From the cell containing the given text, extract its center point as [x, y] coordinate. 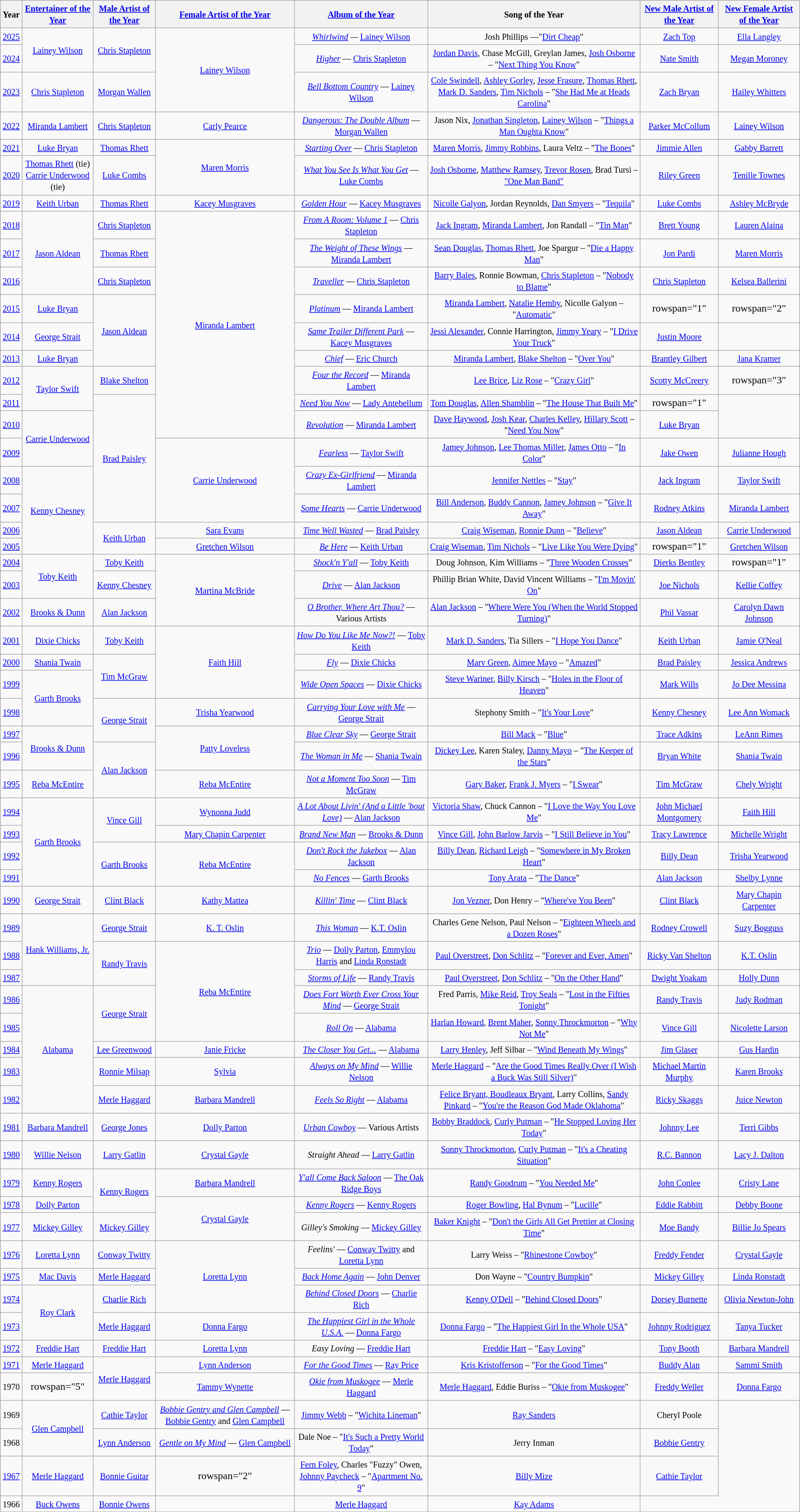
Justin Moore [679, 336]
1976 [11, 1255]
Song of the Year [534, 15]
Y'all Come Back Saloon — The Oak Ridge Boys [361, 1183]
Golden Hour — Kacey Musgraves [361, 203]
This Woman — K.T. Oslin [361, 927]
Freddy Weller [679, 1386]
Victoria Shaw, Chuck Cannon – "I Love the Way You Love Me" [534, 812]
1988 [11, 956]
Kay Adams [534, 1504]
Bonnie Owens [124, 1504]
Okie from Muskogee — Merle Haggard [361, 1386]
Gentle on My Mind — Glen Campbell [225, 1442]
2020 [11, 175]
Fearless — Taylor Swift [361, 452]
1996 [11, 756]
2007 [11, 508]
O Brother, Where Art Thou? — Various Artists [361, 612]
Hank Williams, Jr. [58, 950]
1975 [11, 1277]
Does Fort Worth Ever Cross Your Mind — George Strait [361, 999]
Conway Twitty [124, 1255]
2009 [11, 452]
The Weight of These Wings — Miranda Lambert [361, 253]
George Jones [124, 1127]
1991 [11, 878]
R.C. Bannon [679, 1155]
Alabama [58, 1049]
Dickey Lee, Karen Staley, Danny Mayo – "The Keeper of the Stars" [534, 756]
1994 [11, 812]
Trace Adkins [679, 734]
1999 [11, 684]
Kathy Mattea [225, 900]
Cristy Lane [759, 1183]
Album of the Year [361, 15]
The Happiest Girl in the Whole U.S.A. — Donna Fargo [361, 1327]
Chief — Eric Church [361, 359]
For the Good Times — Ray Price [361, 1365]
Nate Smith [679, 58]
Carrying Your Love with Me — George Strait [361, 712]
2016 [11, 280]
Revolution — Miranda Lambert [361, 425]
Jimmy Webb – "Wichita Lineman" [361, 1415]
Carly Pearce [225, 126]
2000 [11, 662]
Kris Kristofferson – "For the Good Times" [534, 1365]
Shock'n Y'all — Toby Keith [361, 562]
A Lot About Livin' (And a Little 'bout Love) — Alan Jackson [361, 812]
Platinum — Miranda Lambert [361, 309]
Sara Evans [225, 530]
Billy Mize [534, 1476]
Janie Fricke [225, 1049]
2017 [11, 253]
1992 [11, 856]
Bobbie Gentry [679, 1442]
Tenille Townes [759, 175]
Same Trailer Different Park — Kacey Musgraves [361, 336]
Merle Haggard – "Are the Good Times Really Over (I Wish a Buck Was Still Silver)" [534, 1071]
From A Room: Volume 1 — Chris Stapleton [361, 225]
Billy Dean, Richard Leigh – "Somewhere in My Broken Heart" [534, 856]
Thomas Rhett (tie)Carrie Underwood(tie) [58, 175]
Female Artist of the Year [225, 15]
Linda Ronstadt [759, 1277]
1979 [11, 1183]
Bryan White [679, 756]
Urban Cowboy — Various Artists [361, 1127]
1973 [11, 1327]
Moe Bandy [679, 1227]
2002 [11, 612]
Jordan Davis, Chase McGill, Greylan James, Josh Osborne – "Next Thing You Know" [534, 58]
Phillip Brian White, David Vincent Williams – "I'm Movin' On" [534, 585]
Lacy J. Dalton [759, 1155]
1985 [11, 1027]
Jennifer Nettles – "Stay" [534, 480]
Josh Osborne, Matthew Ramsey, Trevor Rosen, Brad Tursi – "One Man Band" [534, 175]
Don Wayne – "Country Bumpkin" [534, 1277]
Gabby Barrett [759, 147]
1984 [11, 1049]
Carolyn Dawn Johnson [759, 612]
Don't Rock the Jukebox — Alan Jackson [361, 856]
1982 [11, 1099]
Maren Morris, Jimmy Robbins, Laura Veltz – "The Bones" [534, 147]
Rodney Crowell [679, 927]
1968 [11, 1442]
Sylvia [225, 1071]
Roger Bowling, Hal Bynum – "Lucille" [534, 1205]
Julianne Hough [759, 452]
Lee Ann Womack [759, 712]
Joe Nichols [679, 585]
Vince Gill, John Barlow Jarvis – "I Still Believe in You" [534, 834]
Jack Ingram, Miranda Lambert, Jon Randall – "Tin Man" [534, 225]
1989 [11, 927]
Wide Open Spaces — Dixie Chicks [361, 684]
Dale Noe – "It's Such a Pretty World Today" [361, 1442]
1971 [11, 1365]
Mark D. Sanders, Tia Sillers – "I Hope You Dance" [534, 640]
Kenny O'Dell – "Behind Closed Doors" [534, 1298]
Johnny Lee [679, 1127]
2024 [11, 58]
Freddie Hart – "Easy Loving" [534, 1348]
Cheryl Poole [679, 1415]
Always on My Mind — Willie Nelson [361, 1071]
Year [11, 15]
2025 [11, 36]
Tanya Tucker [759, 1327]
Karen Brooks [759, 1071]
Ray Sanders [534, 1415]
What You See Is What You Get — Luke Combs [361, 175]
Bonnie Guitar [124, 1476]
Paul Overstreet, Don Schlitz – "Forever and Ever, Amen" [534, 956]
Ella Langley [759, 36]
Dave Haywood, Josh Kear, Charles Kelley, Hillary Scott – "Need You Now" [534, 425]
Ricky Van Shelton [679, 956]
2014 [11, 336]
Felice Bryant, Boudleaux Bryant, Larry Collins, Sandy Pinkard – "You're the Reason God Made Oklahoma" [534, 1099]
Martina McBride [225, 590]
The Woman in Me — Shania Twain [361, 756]
Eddie Rabbitt [679, 1205]
Feelins' — Conway Twitty and Loretta Lynn [361, 1255]
Tom Douglas, Allen Shamblin – "The House That Built Me" [534, 403]
Crazy Ex-Girlfriend — Miranda Lambert [361, 480]
Rodney Atkins [679, 508]
Jana Kramer [759, 359]
New Male Artist of the Year [679, 15]
Time Well Wasted — Brad Paisley [361, 530]
Wynonna Judd [225, 812]
Tony Booth [679, 1348]
Chely Wright [759, 784]
Entertainer of the Year [58, 15]
Johnny Rodriguez [679, 1327]
Morgan Wallen [124, 92]
Michael Martin Murphy [679, 1071]
LeAnn Rimes [759, 734]
Megan Moroney [759, 58]
Brett Young [679, 225]
Bobbie Gentry and Glen Campbell — Bobbie Gentry and Glen Campbell [225, 1415]
John Conlee [679, 1183]
Jamey Johnson, Lee Thomas Miller, James Otto – "In Color" [534, 452]
2018 [11, 225]
Debby Boone [759, 1205]
Phil Vassar [679, 612]
Glen Campbell [58, 1428]
Dorsey Burnette [679, 1298]
Brand New Man — Brooks & Dunn [361, 834]
Roy Clark [58, 1312]
1998 [11, 712]
Jessi Alexander, Connie Harrington, Jimmy Yeary – "I Drive Your Truck" [534, 336]
Hailey Whitters [759, 92]
Storms of Life — Randy Travis [361, 977]
Patty Loveless [225, 748]
1997 [11, 734]
2012 [11, 380]
2010 [11, 425]
1980 [11, 1155]
Jake Owen [679, 452]
Nicolette Larson [759, 1027]
Judy Rodman [759, 999]
Zach Top [679, 36]
Ricky Skaggs [679, 1099]
Larry Henley, Jeff Silbar – "Wind Beneath My Wings" [534, 1049]
Jamie O'Neal [759, 640]
K. T. Oslin [225, 927]
Juice Newton [759, 1099]
The Closer You Get... — Alabama [361, 1049]
Jerry Inman [534, 1442]
Craig Wiseman, Ronnie Dunn – "Believe" [534, 530]
Cole Swindell, Ashley Gorley, Jesse Frasure, Thomas Rhett, Mark D. Sanders, Tim Nichols – "She Had Me at Heads Carolina" [534, 92]
1967 [11, 1476]
Whirlwind — Lainey Wilson [361, 36]
2021 [11, 147]
Craig Wiseman, Tim Nichols – "Live Like You Were Dying" [534, 546]
No Fences — Garth Brooks [361, 878]
2022 [11, 126]
1966 [11, 1504]
Doug Johnson, Kim Williams – "Three Wooden Crosses" [534, 562]
Bill Anderson, Buddy Cannon, Jamey Johnson – "Give It Away" [534, 508]
Some Hearts — Carrie Underwood [361, 508]
Jim Glaser [679, 1049]
Drive — Alan Jackson [361, 585]
Jack Ingram [679, 480]
Feels So Right — Alabama [361, 1099]
Charlie Rich [124, 1298]
Brantley Gilbert [679, 359]
Charles Gene Nelson, Paul Nelson – "Eighteen Wheels and a Dozen Roses" [534, 927]
Jon Pardi [679, 253]
Baker Knight – "Don't the Girls All Get Prettier at Closing Time" [534, 1227]
Larry Weiss – "Rhinestone Cowboy" [534, 1255]
Male Artist of the Year [124, 15]
Four the Record — Miranda Lambert [361, 380]
Lauren Alaina [759, 225]
1974 [11, 1298]
Killin' Time — Clint Black [361, 900]
Miranda Lambert, Natalie Hemby, Nicolle Galyon – "Automatic" [534, 309]
Buck Owens [58, 1504]
1978 [11, 1205]
1969 [11, 1415]
Need You Now — Lady Antebellum [361, 403]
Gus Hardin [759, 1049]
Zach Bryan [679, 92]
Dierks Bentley [679, 562]
2001 [11, 640]
Traveller — Chris Stapleton [361, 280]
Sean Douglas, Thomas Rhett, Joe Spargur – "Die a Happy Man" [534, 253]
Back Home Again — John Denver [361, 1277]
1995 [11, 784]
Blake Shelton [124, 380]
Miranda Lambert, Blake Shelton – "Over You" [534, 359]
Larry Gatlin [124, 1155]
Jason Nix, Jonathan Singleton, Lainey Wilson – "Things a Man Oughta Know" [534, 126]
Nicolle Galyon, Jordan Reynolds, Dan Smyers – "Tequila" [534, 203]
2008 [11, 480]
New Female Artist of the Year [759, 15]
Fern Foley, Charles "Fuzzy" Owen, Johnny Paycheck – "Apartment No. 9" [361, 1476]
Billy Dean [679, 856]
2013 [11, 359]
Jessica Andrews [759, 662]
Randy Goodrum – "You Needed Me" [534, 1183]
1990 [11, 900]
1983 [11, 1071]
Fred Parris, Mike Reid, Troy Seals – "Lost in the Fifties Tonight" [534, 999]
Gary Baker, Frank J. Myers – "I Swear" [534, 784]
1981 [11, 1127]
Dangerous: The Double Album — Morgan Wallen [361, 126]
1986 [11, 999]
Bobby Braddock, Curly Putman – "He Stopped Loving Her Today" [534, 1127]
Trio — Dolly Parton, Emmylou Harris and Linda Ronstadt [361, 956]
Shelby Lynne [759, 878]
Ashley McBryde [759, 203]
Kellie Coffey [759, 585]
Bill Mack – "Blue" [534, 734]
2004 [11, 562]
Blue Clear Sky — George Strait [361, 734]
2023 [11, 92]
Tony Arata – "The Dance" [534, 878]
Kenny Rogers — Kenny Rogers [361, 1205]
Freddy Fender [679, 1255]
Bell Bottom Country — Lainey Wilson [361, 92]
Terri Gibbs [759, 1127]
Jo Dee Messina [759, 684]
Paul Overstreet, Don Schlitz – "On the Other Hand" [534, 977]
2011 [11, 403]
1987 [11, 977]
1993 [11, 834]
Straight Ahead — Larry Gatlin [361, 1155]
Easy Loving — Freddie Hart [361, 1348]
2015 [11, 309]
Kacey Musgraves [225, 203]
2003 [11, 585]
Billie Jo Spears [759, 1227]
Willie Nelson [58, 1155]
Higher — Chris Stapleton [361, 58]
Stephony Smith – "It's Your Love" [534, 712]
Behind Closed Doors — Charlie Rich [361, 1298]
How Do You Like Me Now?! — Toby Keith [361, 640]
Not a Moment Too Soon — Tim McGraw [361, 784]
1977 [11, 1227]
Sonny Throckmorton, Curly Putman – "It's a Cheating Situation" [534, 1155]
rowspan="5" [58, 1386]
Buddy Alan [679, 1365]
Tammy Wynette [225, 1386]
Alan Jackson – "Where Were You (When the World Stopped Turning)" [534, 612]
Dixie Chicks [58, 640]
Barry Bales, Ronnie Bowman, Chris Stapleton – "Nobody to Blame" [534, 280]
2005 [11, 546]
Michelle Wright [759, 834]
K.T. Oslin [759, 956]
Mac Davis [58, 1277]
Roll On — Alabama [361, 1027]
Tracy Lawrence [679, 834]
2006 [11, 530]
Merle Haggard, Eddie Buriss – "Okie from Muskogee" [534, 1386]
Mark Wills [679, 684]
1972 [11, 1348]
Holly Dunn [759, 977]
1970 [11, 1386]
Lee Greenwood [124, 1049]
Sammi Smith [759, 1365]
Suzy Bogguss [759, 927]
2019 [11, 203]
Starting Over — Chris Stapleton [361, 147]
Gilley's Smoking — Mickey Gilley [361, 1227]
Harlan Howard, Brent Maher, Sonny Throckmorton – "Why Not Me" [534, 1027]
Steve Wariner, Billy Kirsch – "Holes in the Floor of Heaven" [534, 684]
Ronnie Milsap [124, 1071]
Parker McCollum [679, 126]
Marv Green, Aimee Mayo – "Amazed" [534, 662]
Fly — Dixie Chicks [361, 662]
Olivia Newton-John [759, 1298]
Kelsea Ballerini [759, 280]
Jon Vezner, Don Henry – "Where've You Been" [534, 900]
Dwight Yoakam [679, 977]
rowspan="3" [759, 380]
Be Here — Keith Urban [361, 546]
Josh Phillips —"Dirt Cheap" [534, 36]
Jimmie Allen [679, 147]
John Michael Montgomery [679, 812]
Riley Green [679, 175]
Donna Fargo – "The Happiest Girl In the Whole USA" [534, 1327]
Lee Brice, Liz Rose – "Crazy Girl" [534, 380]
Scotty McCreery [679, 380]
